Provide the (X, Y) coordinate of the cell's center where the given text is located.  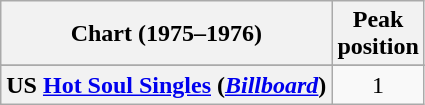
1 (378, 85)
US Hot Soul Singles (Billboard) (166, 85)
Peakposition (378, 34)
Chart (1975–1976) (166, 34)
